Extract the [X, Y] coordinate from the center of the cell holding the provided text.  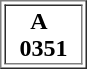
A 0351 [43, 34]
